Identify which cell holds the provided text, then report its (X, Y) central coordinate. 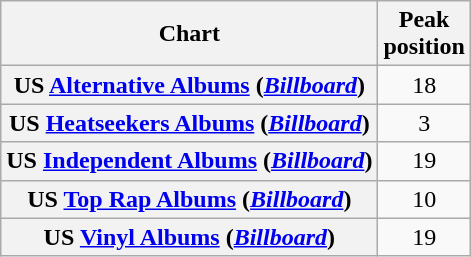
18 (424, 85)
Peakposition (424, 34)
10 (424, 199)
US Independent Albums (Billboard) (190, 161)
3 (424, 123)
US Alternative Albums (Billboard) (190, 85)
US Vinyl Albums (Billboard) (190, 237)
US Heatseekers Albums (Billboard) (190, 123)
US Top Rap Albums (Billboard) (190, 199)
Chart (190, 34)
